From the cell containing the given text, extract its center point as [x, y] coordinate. 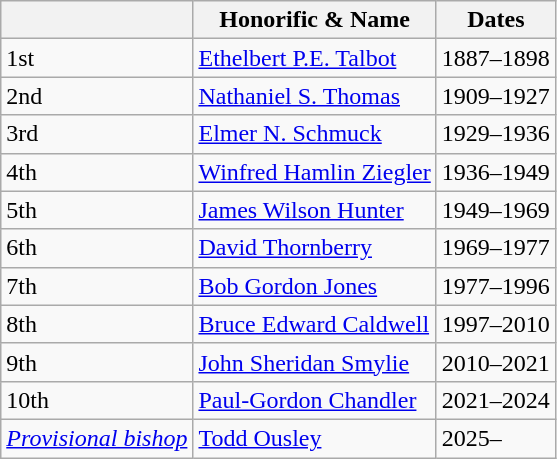
7th [97, 286]
Dates [496, 20]
James Wilson Hunter [314, 210]
1887–1898 [496, 58]
2010–2021 [496, 362]
6th [97, 248]
1st [97, 58]
David Thornberry [314, 248]
5th [97, 210]
8th [97, 324]
Winfred Hamlin Ziegler [314, 172]
4th [97, 172]
2nd [97, 96]
Honorific & Name [314, 20]
1936–1949 [496, 172]
3rd [97, 134]
2021–2024 [496, 400]
Elmer N. Schmuck [314, 134]
10th [97, 400]
9th [97, 362]
1997–2010 [496, 324]
Bob Gordon Jones [314, 286]
Todd Ousley [314, 438]
Bruce Edward Caldwell [314, 324]
Ethelbert P.E. Talbot [314, 58]
1969–1977 [496, 248]
1909–1927 [496, 96]
Provisional bishop [97, 438]
Nathaniel S. Thomas [314, 96]
1977–1996 [496, 286]
1929–1936 [496, 134]
1949–1969 [496, 210]
Paul-Gordon Chandler [314, 400]
John Sheridan Smylie [314, 362]
2025– [496, 438]
